Return the (X, Y) coordinate for the center point of the cell that contains the specified text.  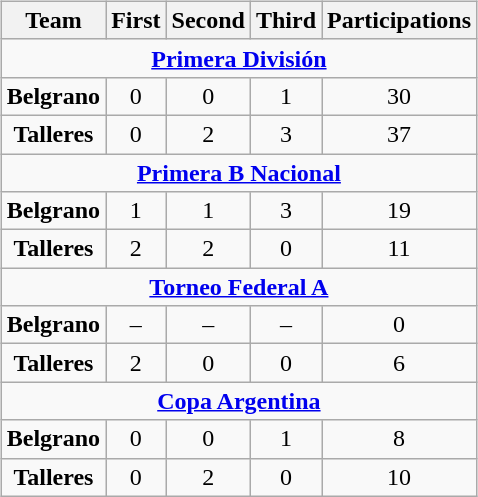
First (136, 20)
Torneo Federal A (238, 287)
37 (400, 134)
Team (53, 20)
19 (400, 211)
8 (400, 439)
Primera División (238, 58)
10 (400, 477)
Participations (400, 20)
11 (400, 249)
30 (400, 96)
Copa Argentina (238, 401)
6 (400, 363)
Third (286, 20)
Second (208, 20)
Primera B Nacional (238, 173)
